From the cell containing the given text, extract its center point as [X, Y] coordinate. 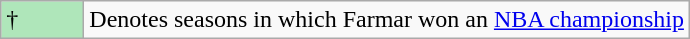
† [42, 20]
Denotes seasons in which Farmar won an NBA championship [387, 20]
